Search for the cell housing the specified text and yield its [x, y] center coordinate. 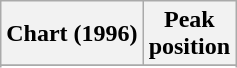
Chart (1996) [72, 34]
Peakposition [189, 34]
